Capture the cell that displays the provided text and extract its (X, Y) central coordinate. 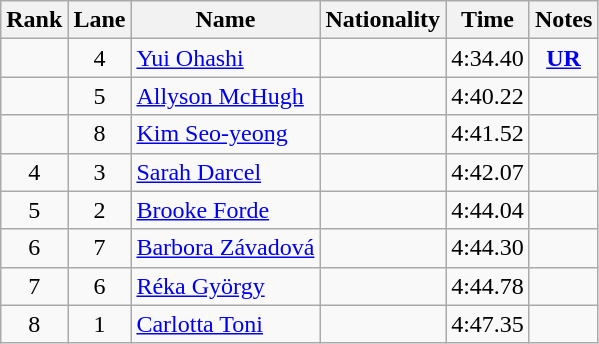
1 (100, 324)
4:42.07 (488, 172)
Carlotta Toni (226, 324)
4:47.35 (488, 324)
Réka György (226, 286)
Rank (34, 20)
4:44.04 (488, 210)
Barbora Závadová (226, 248)
Sarah Darcel (226, 172)
3 (100, 172)
Kim Seo-yeong (226, 134)
4:41.52 (488, 134)
4:34.40 (488, 58)
Time (488, 20)
Allyson McHugh (226, 96)
Brooke Forde (226, 210)
Yui Ohashi (226, 58)
Name (226, 20)
Notes (563, 20)
4:44.78 (488, 286)
Lane (100, 20)
4:40.22 (488, 96)
2 (100, 210)
4:44.30 (488, 248)
Nationality (383, 20)
UR (563, 58)
